Search for the cell housing the specified text and yield its (X, Y) center coordinate. 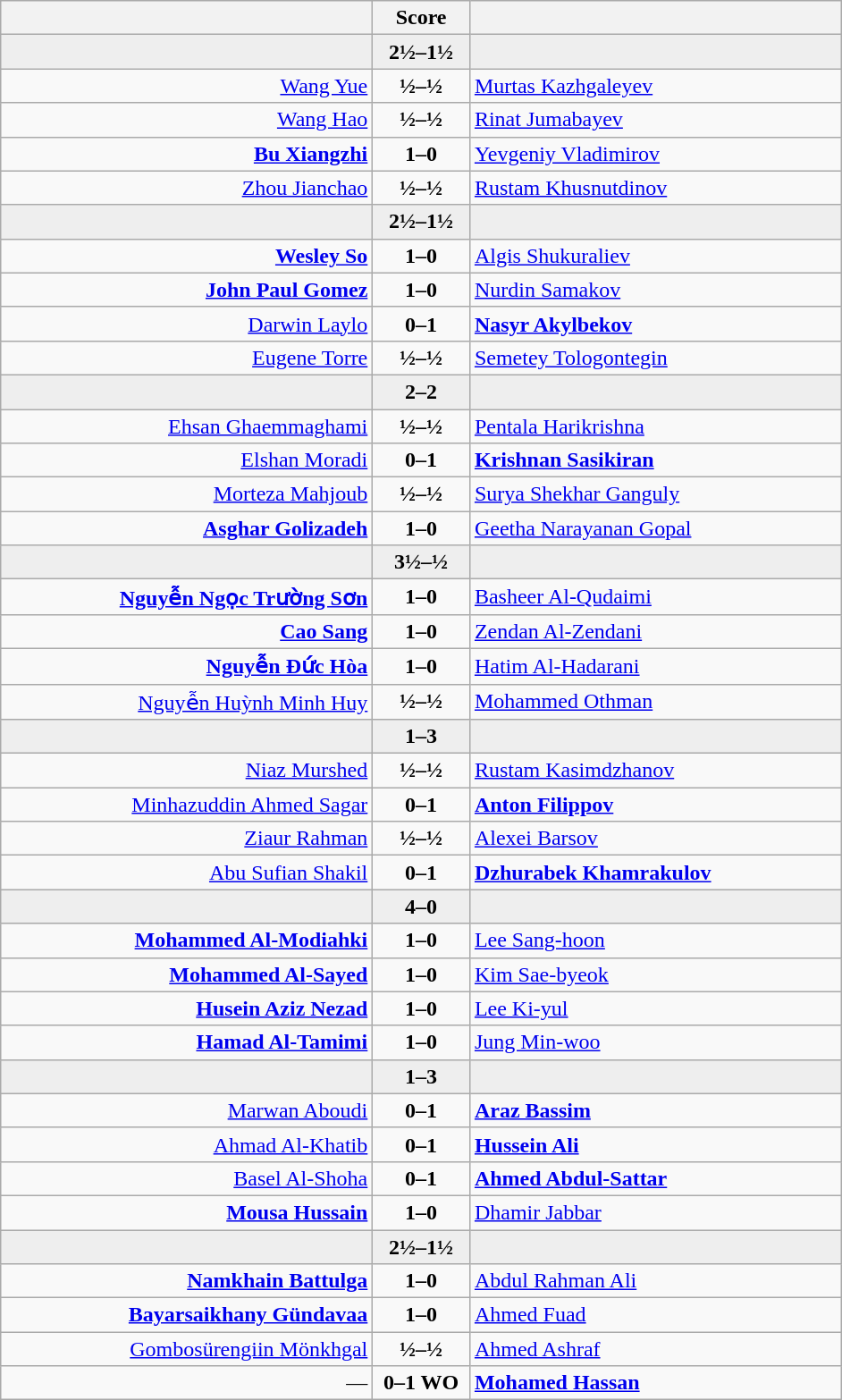
Mohamed Hassan (655, 1383)
Lee Sang-hoon (655, 940)
Murtas Kazhgaleyev (655, 86)
Ahmed Abdul-Sattar (655, 1178)
Semetey Tologontegin (655, 358)
4–0 (422, 907)
Score (422, 18)
Nguyễn Đức Hòa (187, 666)
Mohammed Al-Sayed (187, 974)
Wang Yue (187, 86)
Wesley So (187, 256)
Ehsan Ghaemmaghami (187, 426)
Nasyr Akylbekov (655, 324)
Bu Xiangzhi (187, 154)
Nguyễn Ngọc Trường Sơn (187, 597)
Zendan Al-Zendani (655, 631)
Morteza Mahjoub (187, 494)
John Paul Gomez (187, 290)
Mousa Hussain (187, 1212)
Namkhain Battulga (187, 1281)
Alexei Barsov (655, 839)
Asghar Golizadeh (187, 528)
Niaz Murshed (187, 771)
Yevgeniy Vladimirov (655, 154)
Rustam Khusnutdinov (655, 188)
Gombosürengiin Mönkhgal (187, 1349)
Algis Shukuraliev (655, 256)
Abdul Rahman Ali (655, 1281)
Pentala Harikrishna (655, 426)
Ahmed Ashraf (655, 1349)
Basel Al-Shoha (187, 1178)
Araz Bassim (655, 1110)
0–1 WO (422, 1383)
Dhamir Jabbar (655, 1212)
Darwin Laylo (187, 324)
Hussein Ali (655, 1144)
Rinat Jumabayev (655, 120)
Elshan Moradi (187, 460)
Ahmed Fuad (655, 1315)
— (187, 1383)
Cao Sang (187, 631)
Hatim Al-Hadarani (655, 666)
Ziaur Rahman (187, 839)
Rustam Kasimdzhanov (655, 771)
Surya Shekhar Ganguly (655, 494)
Kim Sae-byeok (655, 974)
3½–½ (422, 562)
Dzhurabek Khamrakulov (655, 873)
Marwan Aboudi (187, 1110)
Mohammed Al-Modiahki (187, 940)
Basheer Al-Qudaimi (655, 597)
Jung Min-woo (655, 1042)
Bayarsaikhany Gündavaa (187, 1315)
Hamad Al-Tamimi (187, 1042)
Lee Ki-yul (655, 1008)
2–2 (422, 392)
Nguyễn Huỳnh Minh Huy (187, 702)
Ahmad Al-Khatib (187, 1144)
Wang Hao (187, 120)
Krishnan Sasikiran (655, 460)
Abu Sufian Shakil (187, 873)
Anton Filippov (655, 805)
Minhazuddin Ahmed Sagar (187, 805)
Nurdin Samakov (655, 290)
Geetha Narayanan Gopal (655, 528)
Eugene Torre (187, 358)
Mohammed Othman (655, 702)
Husein Aziz Nezad (187, 1008)
Zhou Jianchao (187, 188)
